Identify which cell holds the provided text, then report its (x, y) central coordinate. 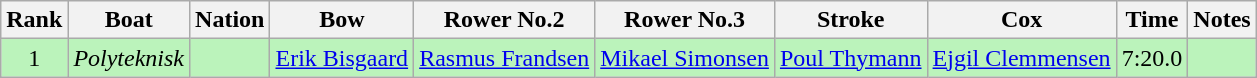
Ejgil Clemmensen (1022, 58)
Stroke (850, 20)
Polyteknisk (129, 58)
Rank (34, 20)
Bow (342, 20)
Mikael Simonsen (685, 58)
Notes (1222, 20)
1 (34, 58)
Rower No.3 (685, 20)
Nation (230, 20)
Time (1152, 20)
Rower No.2 (504, 20)
Erik Bisgaard (342, 58)
Rasmus Frandsen (504, 58)
Boat (129, 20)
7:20.0 (1152, 58)
Cox (1022, 20)
Poul Thymann (850, 58)
